Scan for the cell matching the given text and deliver its [X, Y] coordinate at center. 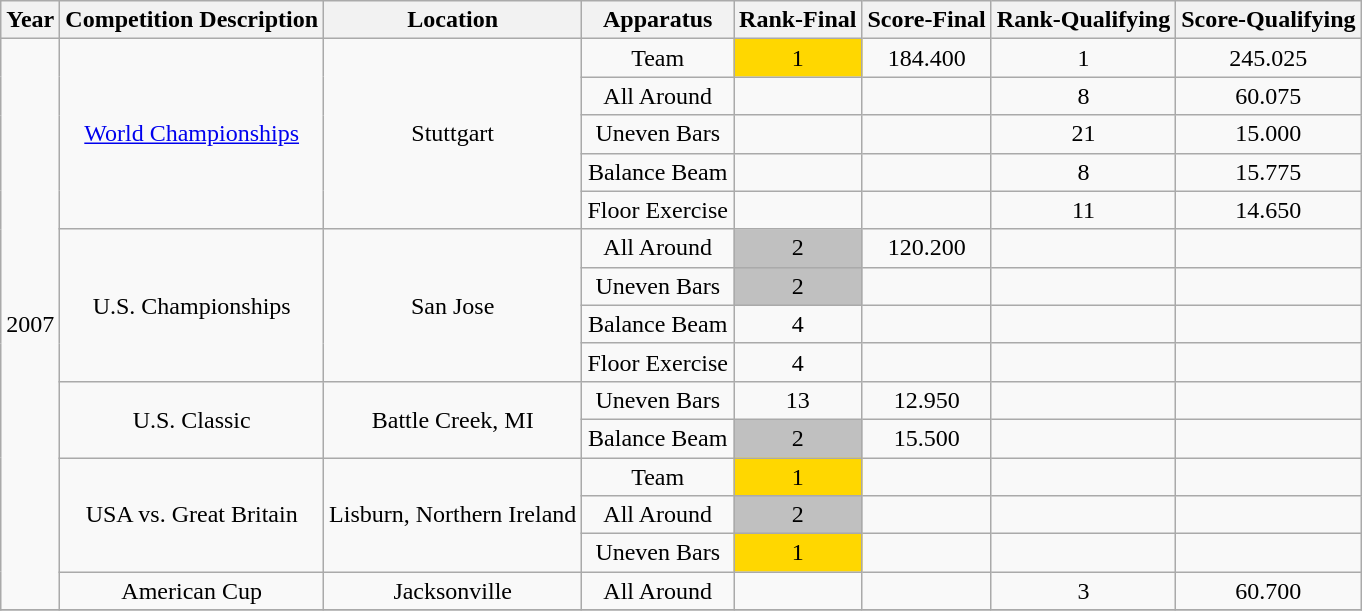
184.400 [926, 58]
Jacksonville [453, 591]
U.S. Classic [192, 419]
15.000 [1268, 134]
2007 [30, 324]
Apparatus [658, 20]
Score-Final [926, 20]
60.075 [1268, 96]
American Cup [192, 591]
245.025 [1268, 58]
San Jose [453, 305]
11 [1083, 210]
14.650 [1268, 210]
120.200 [926, 248]
Competition Description [192, 20]
12.950 [926, 400]
U.S. Championships [192, 305]
Score-Qualifying [1268, 20]
Year [30, 20]
3 [1083, 591]
60.700 [1268, 591]
Rank-Qualifying [1083, 20]
Location [453, 20]
21 [1083, 134]
World Championships [192, 134]
15.775 [1268, 172]
Lisburn, Northern Ireland [453, 515]
Battle Creek, MI [453, 419]
15.500 [926, 438]
USA vs. Great Britain [192, 515]
Stuttgart [453, 134]
Rank-Final [798, 20]
13 [798, 400]
